Pinpoint the cell where the given text exists, returning its (X, Y) midpoint coordinate. 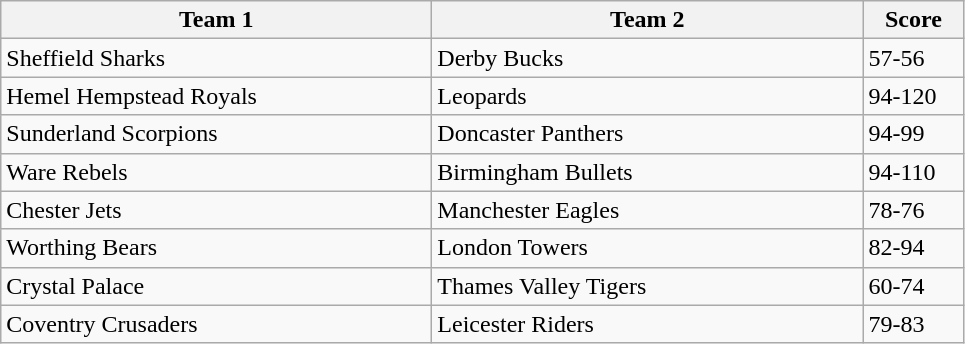
Hemel Hempstead Royals (216, 96)
Score (914, 20)
Ware Rebels (216, 172)
94-120 (914, 96)
Team 2 (648, 20)
London Towers (648, 248)
Thames Valley Tigers (648, 286)
57-56 (914, 58)
79-83 (914, 324)
94-110 (914, 172)
Worthing Bears (216, 248)
82-94 (914, 248)
78-76 (914, 210)
Team 1 (216, 20)
Leopards (648, 96)
60-74 (914, 286)
Sunderland Scorpions (216, 134)
Sheffield Sharks (216, 58)
Chester Jets (216, 210)
Doncaster Panthers (648, 134)
Manchester Eagles (648, 210)
Leicester Riders (648, 324)
Coventry Crusaders (216, 324)
Crystal Palace (216, 286)
94-99 (914, 134)
Birmingham Bullets (648, 172)
Derby Bucks (648, 58)
